Identify which cell holds the provided text, then report its (x, y) central coordinate. 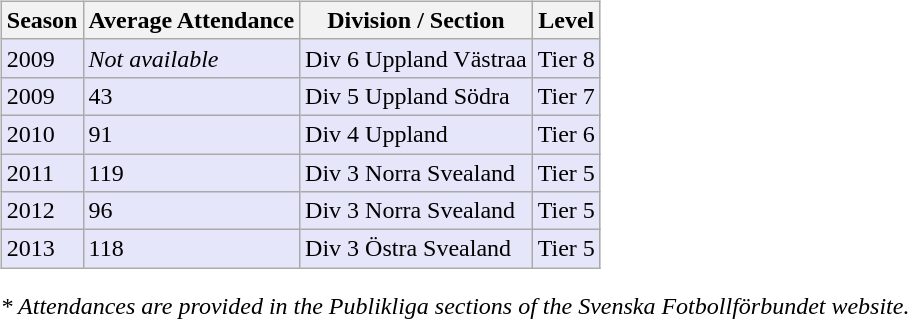
119 (192, 173)
2011 (42, 173)
118 (192, 249)
2013 (42, 249)
2010 (42, 134)
Div 4 Uppland (416, 134)
2012 (42, 211)
Average Attendance (192, 20)
43 (192, 96)
Tier 6 (566, 134)
Not available (192, 58)
Div 5 Uppland Södra (416, 96)
Season (42, 20)
Division / Section (416, 20)
Div 6 Uppland Västraa (416, 58)
Div 3 Östra Svealand (416, 249)
91 (192, 134)
Tier 7 (566, 96)
Level (566, 20)
96 (192, 211)
Tier 8 (566, 58)
